For the text-containing cell, return its midpoint in [X, Y] coordinate format. 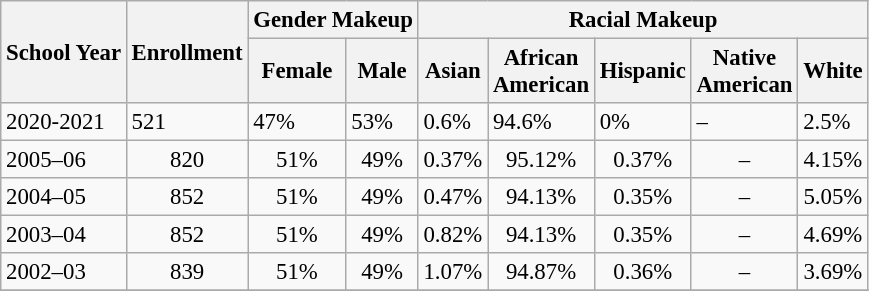
Asian [452, 72]
0.82% [452, 235]
4.69% [833, 235]
2020-2021 [64, 122]
4.15% [833, 160]
African American [542, 72]
School Year [64, 52]
2004–05 [64, 197]
2.5% [833, 122]
Native American [744, 72]
820 [187, 160]
Male [382, 72]
White [833, 72]
47% [297, 122]
94.6% [542, 122]
521 [187, 122]
0.47% [452, 197]
95.12% [542, 160]
Hispanic [642, 72]
5.05% [833, 197]
Enrollment [187, 52]
Gender Makeup [333, 20]
Racial Makeup [643, 20]
53% [382, 122]
Female [297, 72]
2005–06 [64, 160]
0.6% [452, 122]
0% [642, 122]
2003–04 [64, 235]
